Detect which cell encompasses the target text, then output its (X, Y) center coordinate. 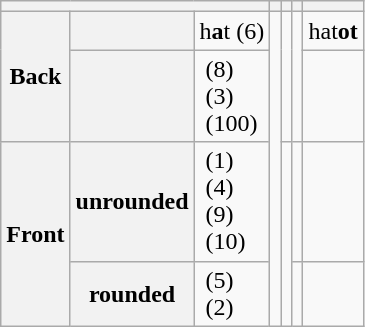
(1) (4) (9) (10) (232, 202)
hatot (333, 31)
unrounded (132, 202)
Back (36, 77)
(8) (3) (100) (232, 96)
Front (36, 234)
hat (6) (232, 31)
(5) (2) (232, 294)
rounded (132, 294)
